Locate the cell with the specified text and output its (X, Y) center coordinate. 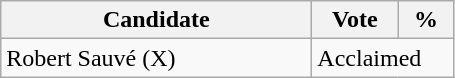
% (426, 20)
Vote (355, 20)
Robert Sauvé (X) (156, 58)
Candidate (156, 20)
Acclaimed (383, 58)
